Capture the cell that displays the provided text and extract its [x, y] central coordinate. 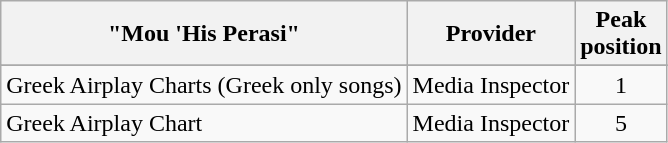
Peakposition [621, 34]
Provider [491, 34]
1 [621, 85]
Greek Airplay Chart [204, 123]
"Mou 'His Perasi" [204, 34]
5 [621, 123]
Greek Airplay Charts (Greek only songs) [204, 85]
